Determine the [X, Y] coordinate at the center of the cell enclosing the given text.  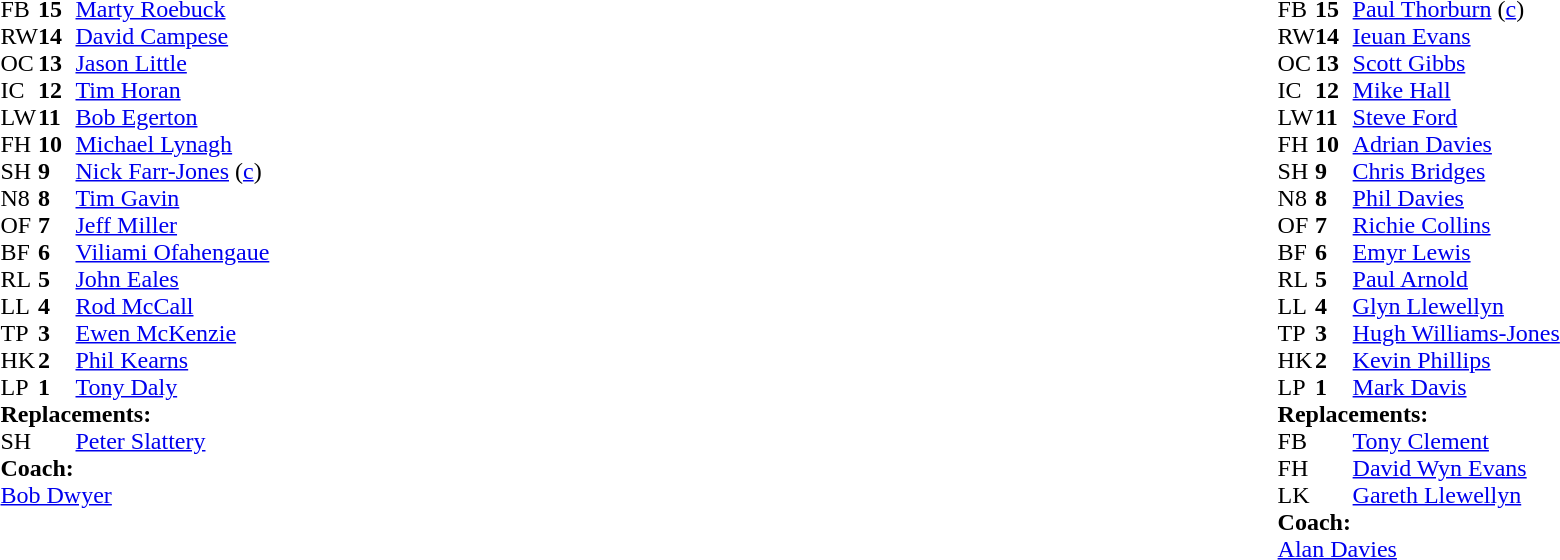
Emyr Lewis [1456, 252]
Mark Davis [1456, 388]
David Campese [173, 36]
Glyn Llewellyn [1456, 306]
Rod McCall [173, 306]
Tony Clement [1456, 442]
Phil Davies [1456, 198]
LK [1297, 496]
Gareth Llewellyn [1456, 496]
John Eales [173, 280]
Kevin Phillips [1456, 360]
Hugh Williams-Jones [1456, 334]
Bob Egerton [173, 118]
Nick Farr-Jones (c) [173, 172]
Tim Horan [173, 90]
FB [1297, 442]
Peter Slattery [173, 442]
Viliami Ofahengaue [173, 252]
Tony Daly [173, 388]
Steve Ford [1456, 118]
Tim Gavin [173, 198]
Scott Gibbs [1456, 64]
Chris Bridges [1456, 172]
Mike Hall [1456, 90]
Jason Little [173, 64]
David Wyn Evans [1456, 468]
Ieuan Evans [1456, 36]
Michael Lynagh [173, 144]
Bob Dwyer [134, 496]
Richie Collins [1456, 226]
Paul Arnold [1456, 280]
Jeff Miller [173, 226]
Phil Kearns [173, 360]
Ewen McKenzie [173, 334]
Adrian Davies [1456, 144]
